Return the [x, y] coordinate for the center point of the cell that contains the specified text.  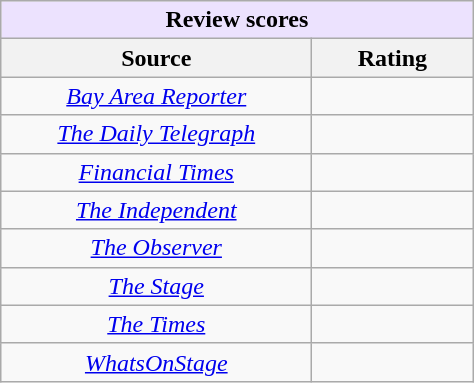
Financial Times [156, 172]
WhatsOnStage [156, 362]
The Stage [156, 286]
Review scores [237, 20]
The Observer [156, 248]
Bay Area Reporter [156, 96]
Source [156, 58]
The Daily Telegraph [156, 134]
The Independent [156, 210]
Rating [392, 58]
The Times [156, 324]
